Return the (x, y) coordinate for the center point of the cell that contains the specified text.  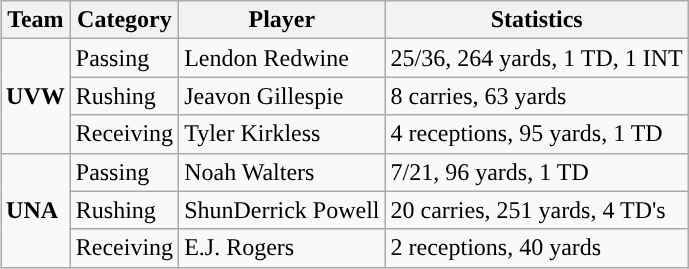
UNA (36, 210)
Player (282, 20)
Category (124, 20)
Jeavon Gillespie (282, 96)
7/21, 96 yards, 1 TD (536, 172)
Team (36, 20)
Statistics (536, 20)
8 carries, 63 yards (536, 96)
20 carries, 251 yards, 4 TD's (536, 210)
E.J. Rogers (282, 248)
Lendon Redwine (282, 58)
2 receptions, 40 yards (536, 248)
Tyler Kirkless (282, 134)
ShunDerrick Powell (282, 210)
25/36, 264 yards, 1 TD, 1 INT (536, 58)
4 receptions, 95 yards, 1 TD (536, 134)
Noah Walters (282, 172)
UVW (36, 96)
